Scan for the cell matching the given text and deliver its (X, Y) coordinate at center. 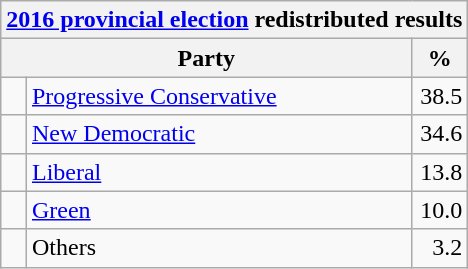
3.2 (440, 248)
Party (206, 58)
13.8 (440, 172)
Progressive Conservative (218, 96)
Green (218, 210)
38.5 (440, 96)
2016 provincial election redistributed results (234, 20)
Others (218, 248)
34.6 (440, 134)
Liberal (218, 172)
% (440, 58)
10.0 (440, 210)
New Democratic (218, 134)
